Find where the given text appears and provide that cell's center as (X, Y) coordinate. 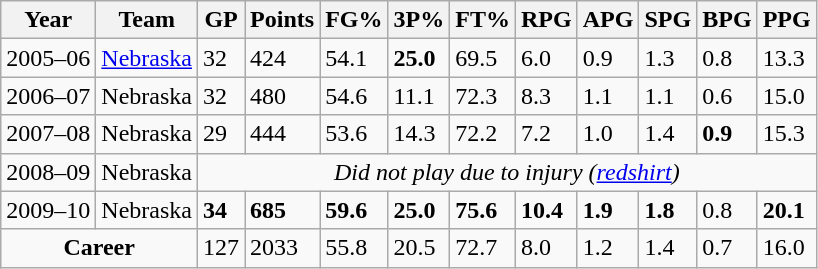
15.3 (786, 134)
20.5 (419, 248)
2005–06 (48, 58)
53.6 (354, 134)
GP (222, 20)
685 (282, 210)
1.3 (668, 58)
RPG (547, 20)
1.0 (608, 134)
480 (282, 96)
444 (282, 134)
2033 (282, 248)
72.3 (483, 96)
1.9 (608, 210)
14.3 (419, 134)
0.7 (727, 248)
0.6 (727, 96)
13.3 (786, 58)
20.1 (786, 210)
6.0 (547, 58)
127 (222, 248)
FT% (483, 20)
54.1 (354, 58)
59.6 (354, 210)
Did not play due to injury (redshirt) (508, 172)
1.2 (608, 248)
424 (282, 58)
2007–08 (48, 134)
Year (48, 20)
Team (147, 20)
8.3 (547, 96)
10.4 (547, 210)
Career (100, 248)
PPG (786, 20)
2009–10 (48, 210)
55.8 (354, 248)
2008–09 (48, 172)
3P% (419, 20)
54.6 (354, 96)
15.0 (786, 96)
1.8 (668, 210)
BPG (727, 20)
75.6 (483, 210)
11.1 (419, 96)
72.2 (483, 134)
72.7 (483, 248)
69.5 (483, 58)
2006–07 (48, 96)
29 (222, 134)
Points (282, 20)
FG% (354, 20)
16.0 (786, 248)
APG (608, 20)
SPG (668, 20)
7.2 (547, 134)
34 (222, 210)
8.0 (547, 248)
